Provide the [X, Y] coordinate of the cell's center where the given text is located.  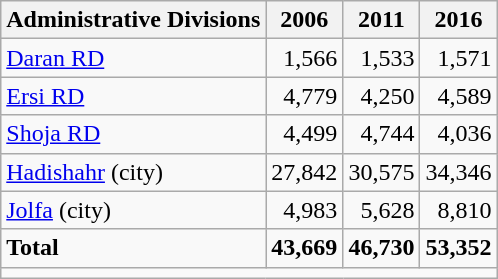
1,571 [458, 58]
Ersi RD [134, 96]
Hadishahr (city) [134, 172]
2016 [458, 20]
30,575 [382, 172]
46,730 [382, 248]
34,346 [458, 172]
4,744 [382, 134]
4,779 [304, 96]
43,669 [304, 248]
Total [134, 248]
27,842 [304, 172]
5,628 [382, 210]
4,983 [304, 210]
1,566 [304, 58]
Jolfa (city) [134, 210]
4,036 [458, 134]
2011 [382, 20]
4,589 [458, 96]
2006 [304, 20]
4,250 [382, 96]
53,352 [458, 248]
Shoja RD [134, 134]
Administrative Divisions [134, 20]
1,533 [382, 58]
Daran RD [134, 58]
8,810 [458, 210]
4,499 [304, 134]
